Find where the given text appears and provide that cell's center as (x, y) coordinate. 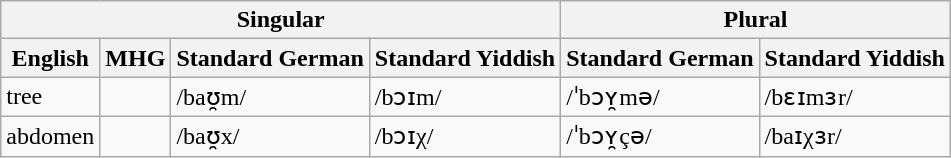
abdomen (50, 136)
Singular (281, 20)
/baʊ̯m/ (270, 97)
/bɛɪmɜr/ (854, 97)
Plural (756, 20)
MHG (136, 58)
/baʊ̯x/ (270, 136)
/bɔɪχ/ (464, 136)
/bɔɪm/ (464, 97)
/ˈbɔʏ̯çə/ (660, 136)
/ˈbɔʏ̯mə/ (660, 97)
English (50, 58)
/baɪχɜr/ (854, 136)
tree (50, 97)
